Extract the (x, y) coordinate from the center of the cell holding the provided text.  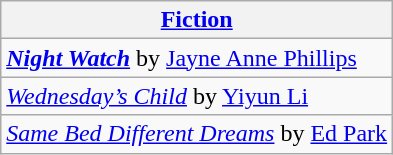
Same Bed Different Dreams by Ed Park (197, 134)
Night Watch by Jayne Anne Phillips (197, 58)
Wednesday’s Child by Yiyun Li (197, 96)
Fiction (197, 20)
